Return [x, y] of the center of cell containing provided text 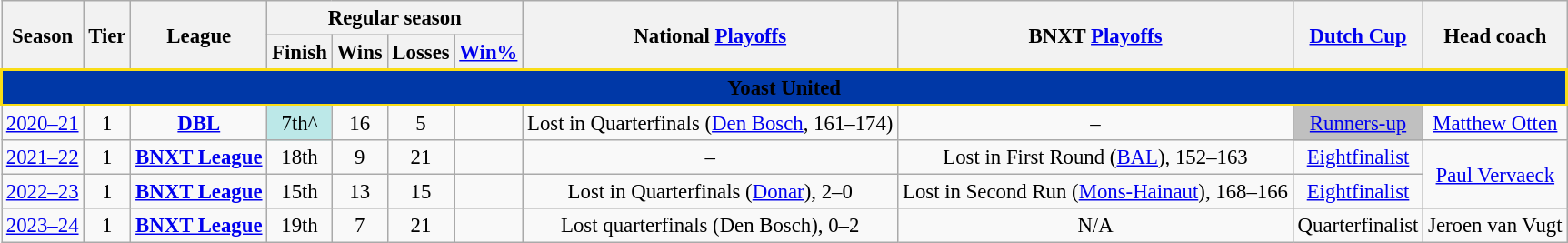
Win% [489, 53]
Dutch Cup [1358, 35]
DBL [199, 123]
7th^ [300, 123]
Runners-up [1358, 123]
2022–23 [43, 192]
21 [421, 157]
Losses [421, 53]
2021–22 [43, 157]
Tier [107, 35]
13 [360, 192]
5 [421, 123]
Paul Vervaeck [1495, 175]
Matthew Otten [1495, 123]
15 [421, 192]
BNXT Playoffs [1096, 35]
Wins [360, 53]
Season [43, 35]
Lost in First Round (BAL), 152–163 [1096, 157]
Lost in Quarterfinals (Donar), 2–0 [711, 192]
18th [300, 157]
Finish [300, 53]
Lost in Second Run (Mons-Hainaut), 168–166 [1096, 192]
Head coach [1495, 35]
National Playoffs [711, 35]
9 [360, 157]
League [199, 35]
2020–21 [43, 123]
Regular season [394, 18]
Lost in Quarterfinals (Den Bosch, 161–174) [711, 123]
15th [300, 192]
Yoast United [784, 87]
16 [360, 123]
